Return (x, y) of the center of cell containing provided text 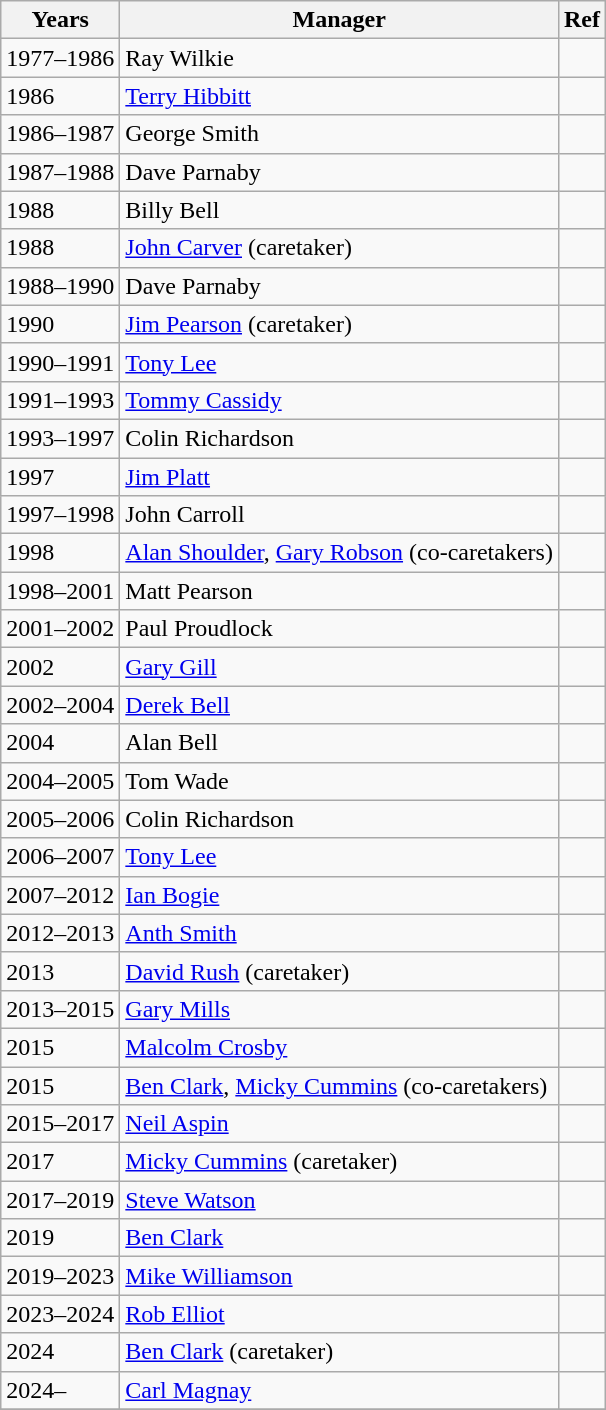
1998 (60, 553)
1993–1997 (60, 438)
2005–2006 (60, 819)
1986–1987 (60, 134)
Terry Hibbitt (340, 96)
Carl Magnay (340, 1390)
1988–1990 (60, 286)
Ben Clark, Micky Cummins (co-caretakers) (340, 1085)
2017 (60, 1162)
Ben Clark (caretaker) (340, 1352)
Malcolm Crosby (340, 1047)
Manager (340, 20)
1990 (60, 324)
1997 (60, 477)
Ben Clark (340, 1238)
1997–1998 (60, 515)
Ray Wilkie (340, 58)
2024 (60, 1352)
Alan Shoulder, Gary Robson (co-caretakers) (340, 553)
2019 (60, 1238)
2017–2019 (60, 1200)
Ref (582, 20)
Paul Proudlock (340, 629)
Matt Pearson (340, 591)
Tom Wade (340, 781)
Ian Bogie (340, 895)
Billy Bell (340, 210)
Neil Aspin (340, 1124)
1986 (60, 96)
2013–2015 (60, 1009)
1990–1991 (60, 362)
2013 (60, 971)
2001–2002 (60, 629)
Tommy Cassidy (340, 400)
Steve Watson (340, 1200)
Micky Cummins (caretaker) (340, 1162)
1977–1986 (60, 58)
1991–1993 (60, 400)
David Rush (caretaker) (340, 971)
Mike Williamson (340, 1276)
Anth Smith (340, 933)
1998–2001 (60, 591)
2015–2017 (60, 1124)
2019–2023 (60, 1276)
Years (60, 20)
2006–2007 (60, 857)
Gary Gill (340, 667)
2004 (60, 743)
Rob Elliot (340, 1314)
2002–2004 (60, 705)
John Carroll (340, 515)
2023–2024 (60, 1314)
Jim Platt (340, 477)
Jim Pearson (caretaker) (340, 324)
Gary Mills (340, 1009)
Derek Bell (340, 705)
1987–1988 (60, 172)
2004–2005 (60, 781)
John Carver (caretaker) (340, 248)
2012–2013 (60, 933)
Alan Bell (340, 743)
2007–2012 (60, 895)
2002 (60, 667)
George Smith (340, 134)
2024– (60, 1390)
